Find where the given text appears and provide that cell's center as [X, Y] coordinate. 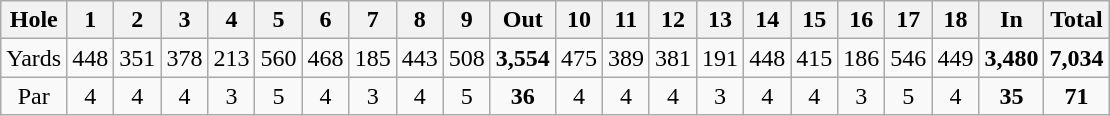
449 [956, 58]
18 [956, 20]
12 [672, 20]
3,480 [1012, 58]
468 [326, 58]
186 [862, 58]
560 [278, 58]
36 [522, 96]
191 [720, 58]
13 [720, 20]
475 [578, 58]
11 [626, 20]
35 [1012, 96]
Hole [34, 20]
2 [138, 20]
Out [522, 20]
10 [578, 20]
546 [908, 58]
In [1012, 20]
213 [232, 58]
415 [814, 58]
443 [420, 58]
389 [626, 58]
8 [420, 20]
Par [34, 96]
508 [466, 58]
17 [908, 20]
1 [90, 20]
71 [1076, 96]
16 [862, 20]
Total [1076, 20]
7 [372, 20]
3,554 [522, 58]
378 [184, 58]
15 [814, 20]
7,034 [1076, 58]
6 [326, 20]
381 [672, 58]
Yards [34, 58]
14 [768, 20]
185 [372, 58]
9 [466, 20]
351 [138, 58]
